Return the (X, Y) coordinate for the center point of the cell that contains the specified text.  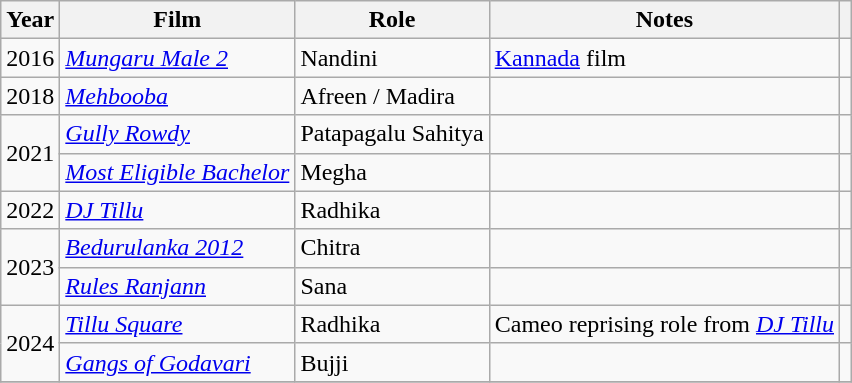
Cameo reprising role from DJ Tillu (664, 324)
Chitra (392, 248)
Notes (664, 20)
2016 (30, 58)
Role (392, 20)
Rules Ranjann (178, 286)
2021 (30, 153)
Gangs of Godavari (178, 362)
2023 (30, 267)
Mungaru Male 2 (178, 58)
Bujji (392, 362)
2018 (30, 96)
Afreen / Madira (392, 96)
Patapagalu Sahitya (392, 134)
Megha (392, 172)
Bedurulanka 2012 (178, 248)
Mehbooba (178, 96)
Kannada film (664, 58)
Film (178, 20)
Sana (392, 286)
2024 (30, 343)
Most Eligible Bachelor (178, 172)
Year (30, 20)
2022 (30, 210)
Tillu Square (178, 324)
DJ Tillu (178, 210)
Nandini (392, 58)
Gully Rowdy (178, 134)
